Determine the [X, Y] coordinate at the center of the cell enclosing the given text.  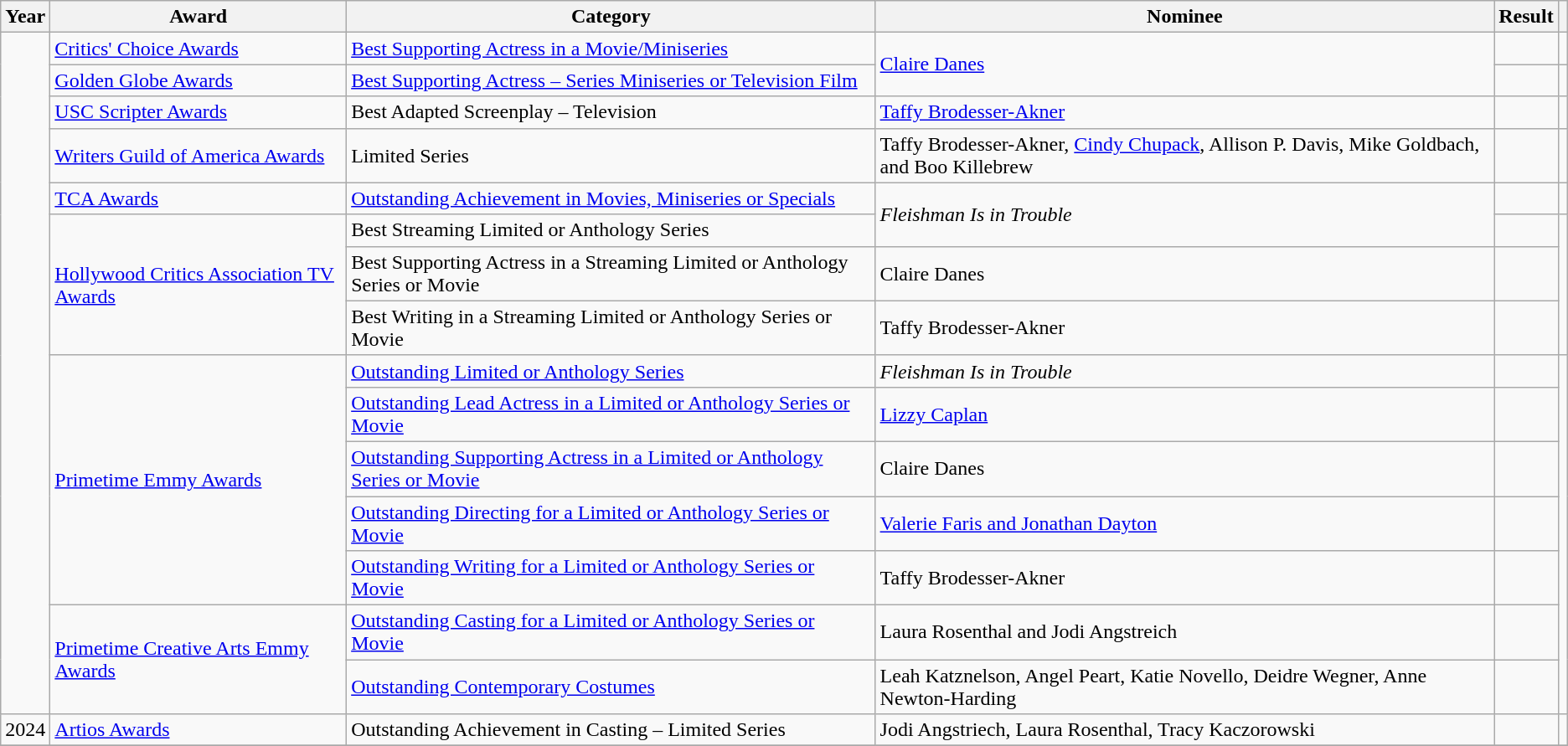
Award [199, 17]
Best Writing in a Streaming Limited or Anthology Series or Movie [611, 328]
Valerie Faris and Jonathan Dayton [1184, 522]
Limited Series [611, 156]
Lizzy Caplan [1184, 414]
Outstanding Limited or Anthology Series [611, 371]
Best Streaming Limited or Anthology Series [611, 230]
Outstanding Directing for a Limited or Anthology Series or Movie [611, 522]
Result [1526, 17]
Best Supporting Actress in a Streaming Limited or Anthology Series or Movie [611, 273]
Writers Guild of America Awards [199, 156]
Best Adapted Screenplay – Television [611, 112]
Golden Globe Awards [199, 80]
Critics' Choice Awards [199, 49]
Outstanding Achievement in Movies, Miniseries or Specials [611, 198]
2024 [25, 730]
TCA Awards [199, 198]
Artios Awards [199, 730]
Outstanding Casting for a Limited or Anthology Series or Movie [611, 633]
Best Supporting Actress – Series Miniseries or Television Film [611, 80]
Outstanding Achievement in Casting – Limited Series [611, 730]
Category [611, 17]
USC Scripter Awards [199, 112]
Jodi Angstriech, Laura Rosenthal, Tracy Kaczorowski [1184, 730]
Taffy Brodesser-Akner, Cindy Chupack, Allison P. Davis, Mike Goldbach, and Boo Killebrew [1184, 156]
Leah Katznelson, Angel Peart, Katie Novello, Deidre Wegner, Anne Newton-Harding [1184, 687]
Hollywood Critics Association TV Awards [199, 285]
Outstanding Writing for a Limited or Anthology Series or Movie [611, 578]
Outstanding Lead Actress in a Limited or Anthology Series or Movie [611, 414]
Laura Rosenthal and Jodi Angstreich [1184, 633]
Year [25, 17]
Nominee [1184, 17]
Primetime Creative Arts Emmy Awards [199, 660]
Outstanding Contemporary Costumes [611, 687]
Outstanding Supporting Actress in a Limited or Anthology Series or Movie [611, 469]
Best Supporting Actress in a Movie/Miniseries [611, 49]
Primetime Emmy Awards [199, 480]
